Return the [X, Y] coordinate for the center point of the cell that contains the specified text.  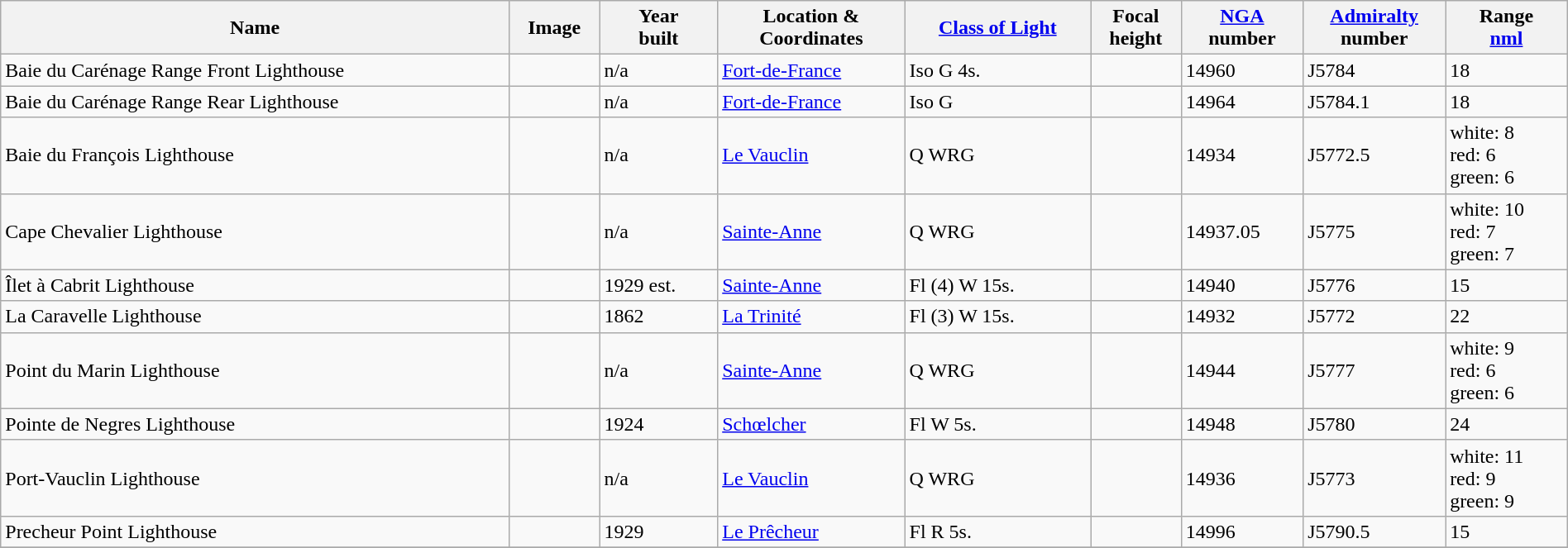
14948 [1242, 424]
14934 [1242, 155]
14944 [1242, 370]
J5784 [1374, 70]
24 [1507, 424]
14940 [1242, 285]
Fl (4) W 15s. [997, 285]
Baie du Carénage Range Rear Lighthouse [255, 102]
1929 [658, 531]
NGAnumber [1242, 28]
Iso G 4s. [997, 70]
J5772 [1374, 317]
Cape Chevalier Lighthouse [255, 231]
La Caravelle Lighthouse [255, 317]
J5775 [1374, 231]
14964 [1242, 102]
Pointe de Negres Lighthouse [255, 424]
J5773 [1374, 478]
1924 [658, 424]
Fl W 5s. [997, 424]
Image [554, 28]
Iso G [997, 102]
J5784.1 [1374, 102]
1862 [658, 317]
Precheur Point Lighthouse [255, 531]
Location &Coordinates [811, 28]
Schœlcher [811, 424]
Name [255, 28]
La Trinité [811, 317]
22 [1507, 317]
Focalheight [1136, 28]
14932 [1242, 317]
white: 9red: 6green: 6 [1507, 370]
J5772.5 [1374, 155]
Baie du Carénage Range Front Lighthouse [255, 70]
Point du Marin Lighthouse [255, 370]
14960 [1242, 70]
J5776 [1374, 285]
white: 8red: 6green: 6 [1507, 155]
Port-Vauclin Lighthouse [255, 478]
Yearbuilt [658, 28]
Fl (3) W 15s. [997, 317]
Fl R 5s. [997, 531]
1929 est. [658, 285]
Rangenml [1507, 28]
J5790.5 [1374, 531]
14936 [1242, 478]
Admiraltynumber [1374, 28]
14937.05 [1242, 231]
Îlet à Cabrit Lighthouse [255, 285]
white: 11red: 9green: 9 [1507, 478]
Le Prêcheur [811, 531]
J5777 [1374, 370]
Class of Light [997, 28]
Baie du François Lighthouse [255, 155]
J5780 [1374, 424]
14996 [1242, 531]
white: 10red: 7green: 7 [1507, 231]
